Return (X, Y) of the center of cell containing provided text 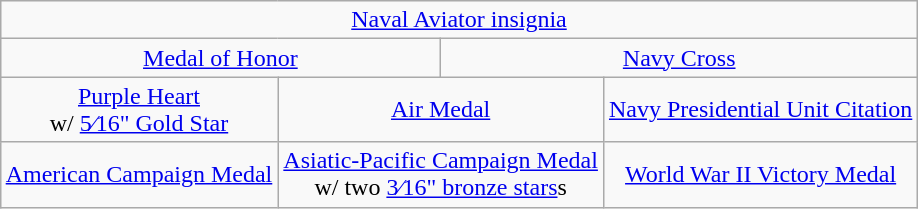
Medal of Honor (220, 58)
American Campaign Medal (139, 174)
Air Medal (441, 110)
Navy Cross (680, 58)
Naval Aviator insignia (459, 20)
World War II Victory Medal (760, 174)
Navy Presidential Unit Citation (760, 110)
Purple Heartw/ 5⁄16" Gold Star (139, 110)
Asiatic-Pacific Campaign Medalw/ two 3⁄16" bronze starss (441, 174)
